Scan for the cell matching the given text and deliver its [x, y] coordinate at center. 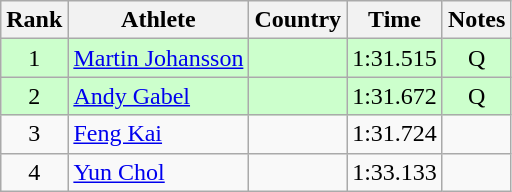
Country [298, 20]
1:33.133 [395, 172]
Rank [34, 20]
3 [34, 134]
2 [34, 96]
4 [34, 172]
Feng Kai [158, 134]
Martin Johansson [158, 58]
1:31.672 [395, 96]
Time [395, 20]
Andy Gabel [158, 96]
Yun Chol [158, 172]
Notes [476, 20]
1:31.724 [395, 134]
1 [34, 58]
1:31.515 [395, 58]
Athlete [158, 20]
